For the text-containing cell, return its midpoint in [x, y] coordinate format. 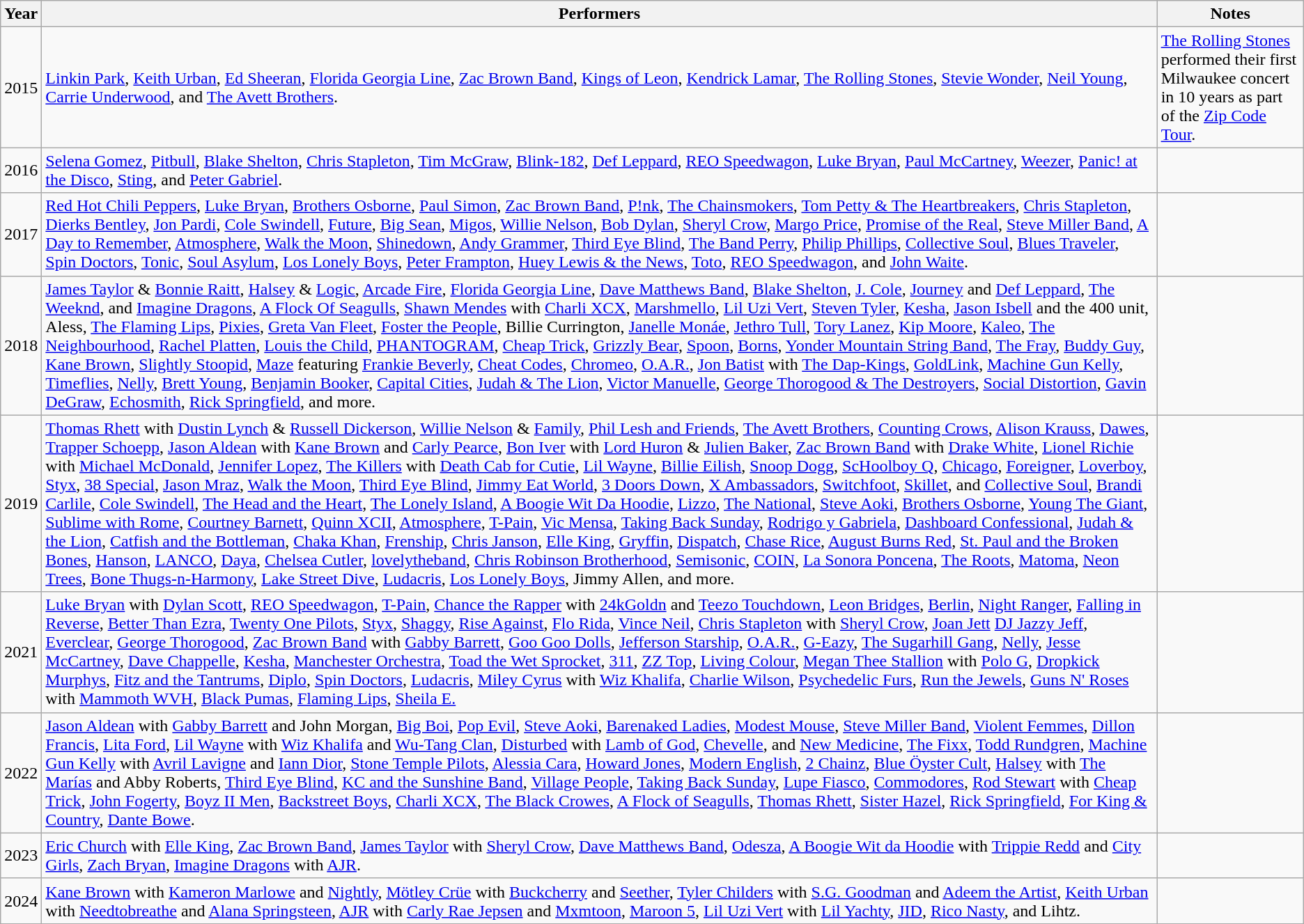
2015 [21, 88]
2018 [21, 345]
The Rolling Stones performed their first Milwaukee concert in 10 years as part of the Zip Code Tour. [1230, 88]
Notes [1230, 14]
Performers [599, 14]
2021 [21, 652]
2024 [21, 901]
Year [21, 14]
2019 [21, 503]
2023 [21, 855]
2017 [21, 234]
2016 [21, 170]
2022 [21, 773]
